Determine the [X, Y] coordinate at the center of the cell enclosing the given text.  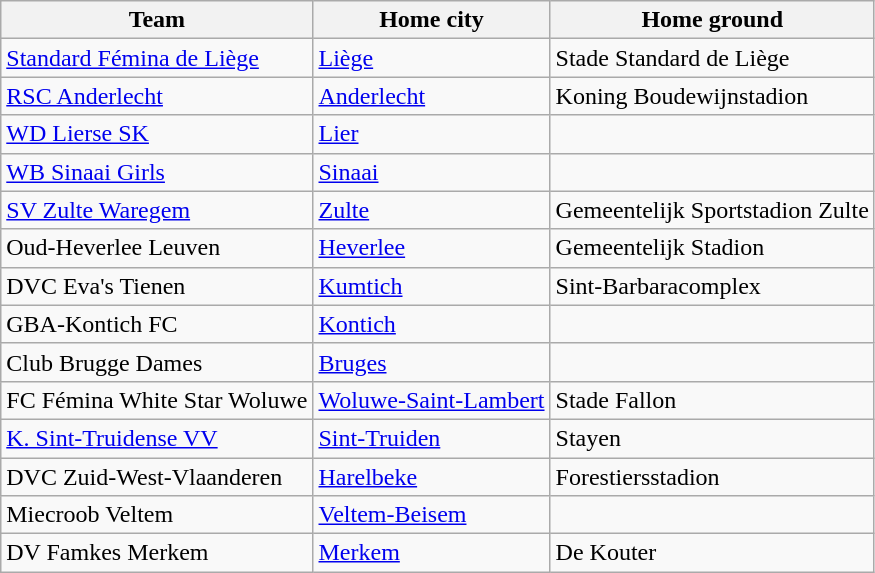
De Kouter [712, 553]
DV Famkes Merkem [157, 553]
Home ground [712, 20]
Forestiersstadion [712, 477]
Club Brugge Dames [157, 362]
GBA-Kontich FC [157, 324]
Heverlee [432, 248]
FC Fémina White Star Woluwe [157, 400]
Koning Boudewijnstadion [712, 96]
Zulte [432, 210]
DVC Zuid-West-Vlaanderen [157, 477]
Merkem [432, 553]
WD Lierse SK [157, 134]
RSC Anderlecht [157, 96]
Sint-Truiden [432, 438]
Sint-Barbaracomplex [712, 286]
Liège [432, 58]
Lier [432, 134]
Stayen [712, 438]
Sinaai [432, 172]
Gemeentelijk Stadion [712, 248]
Gemeentelijk Sportstadion Zulte [712, 210]
Kumtich [432, 286]
Kontich [432, 324]
Miecroob Veltem [157, 515]
K. Sint-Truidense VV [157, 438]
Oud-Heverlee Leuven [157, 248]
Bruges [432, 362]
Team [157, 20]
SV Zulte Waregem [157, 210]
WB Sinaai Girls [157, 172]
Stade Fallon [712, 400]
DVC Eva's Tienen [157, 286]
Harelbeke [432, 477]
Home city [432, 20]
Anderlecht [432, 96]
Veltem-Beisem [432, 515]
Stade Standard de Liège [712, 58]
Standard Fémina de Liège [157, 58]
Woluwe-Saint-Lambert [432, 400]
